Scan for the cell matching the given text and deliver its [X, Y] coordinate at center. 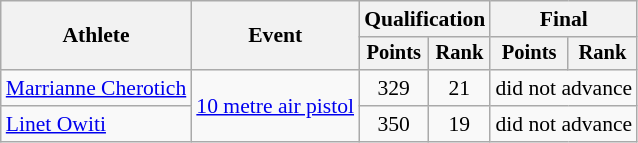
19 [459, 124]
329 [394, 88]
Athlete [96, 36]
Qualification [424, 19]
10 metre air pistol [275, 106]
Marrianne Cherotich [96, 88]
21 [459, 88]
350 [394, 124]
Event [275, 36]
Final [564, 19]
Linet Owiti [96, 124]
